Locate the cell with the specified text and output its [x, y] center coordinate. 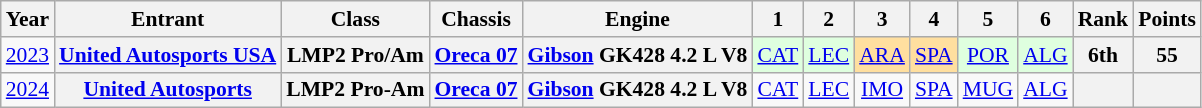
6 [1045, 19]
IMO [882, 90]
1 [778, 19]
Points [1167, 19]
Engine [638, 19]
POR [988, 55]
Class [355, 19]
55 [1167, 55]
LMP2 Pro/Am [355, 55]
MUG [988, 90]
Chassis [476, 19]
ARA [882, 55]
2 [828, 19]
4 [934, 19]
6th [1104, 55]
LMP2 Pro-Am [355, 90]
Entrant [168, 19]
United Autosports USA [168, 55]
2024 [28, 90]
2023 [28, 55]
United Autosports [168, 90]
Rank [1104, 19]
3 [882, 19]
Year [28, 19]
5 [988, 19]
